Capture the cell that displays the provided text and extract its [X, Y] central coordinate. 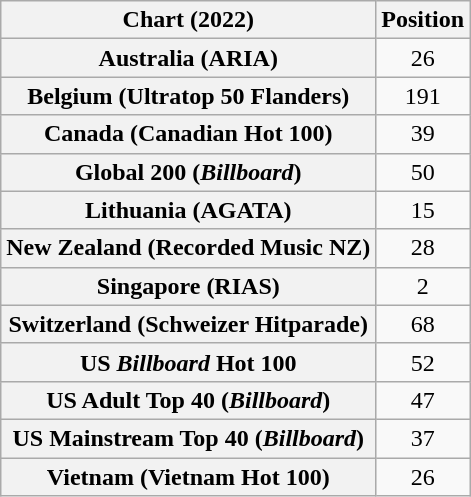
Singapore (RIAS) [188, 286]
Australia (ARIA) [188, 58]
28 [423, 248]
47 [423, 400]
Belgium (Ultratop 50 Flanders) [188, 96]
Vietnam (Vietnam Hot 100) [188, 477]
Global 200 (Billboard) [188, 172]
2 [423, 286]
Canada (Canadian Hot 100) [188, 134]
39 [423, 134]
US Adult Top 40 (Billboard) [188, 400]
50 [423, 172]
US Mainstream Top 40 (Billboard) [188, 438]
New Zealand (Recorded Music NZ) [188, 248]
Chart (2022) [188, 20]
15 [423, 210]
Lithuania (AGATA) [188, 210]
US Billboard Hot 100 [188, 362]
191 [423, 96]
37 [423, 438]
Switzerland (Schweizer Hitparade) [188, 324]
68 [423, 324]
Position [423, 20]
52 [423, 362]
